Extract the [X, Y] coordinate from the center of the cell holding the provided text.  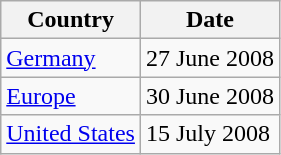
27 June 2008 [210, 58]
15 July 2008 [210, 134]
30 June 2008 [210, 96]
United States [71, 134]
Europe [71, 96]
Country [71, 20]
Date [210, 20]
Germany [71, 58]
